Determine the [x, y] coordinate at the center of the cell enclosing the given text.  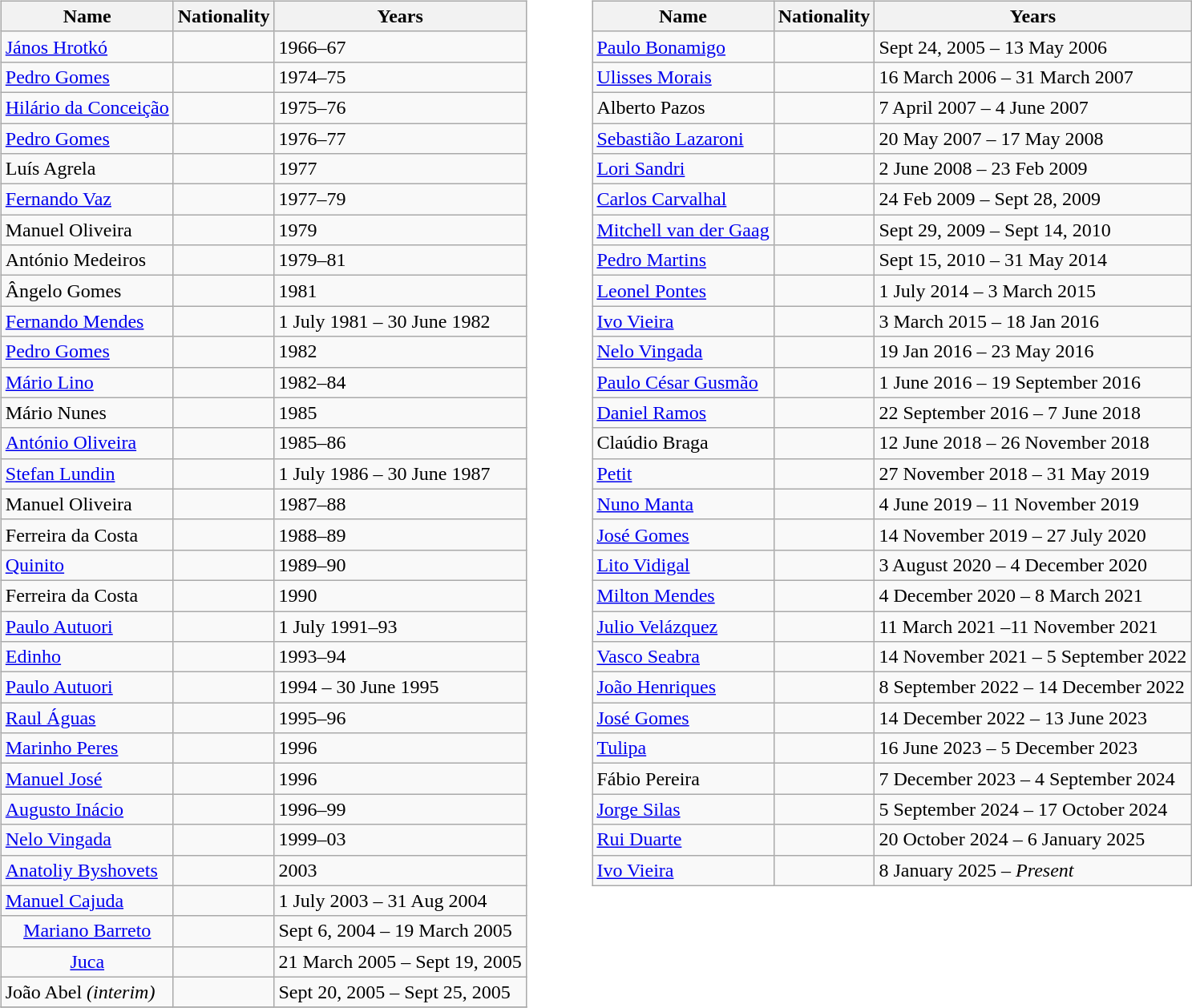
António Medeiros [87, 260]
Vasco Seabra [683, 657]
Mariano Barreto [87, 931]
1 July 2003 – 31 Aug 2004 [400, 901]
João Abel (interim) [87, 992]
Anatoliy Byshovets [87, 870]
Manuel José [87, 779]
1985 [400, 413]
1 July 1981 – 30 June 1982 [400, 321]
Tulipa [683, 748]
Mário Lino [87, 382]
António Oliveira [87, 443]
Jorge Silas [683, 809]
1996–99 [400, 809]
20 May 2007 – 17 May 2008 [1032, 139]
Rui Duarte [683, 840]
1982–84 [400, 382]
1987–88 [400, 504]
Fernando Vaz [87, 200]
Julio Velázquez [683, 626]
1990 [400, 595]
1976–77 [400, 139]
Luís Agrela [87, 169]
8 January 2025 – Present [1032, 870]
Edinho [87, 657]
1 July 1986 – 30 June 1987 [400, 474]
Mitchell van der Gaag [683, 230]
1974–75 [400, 77]
Sept 6, 2004 – 19 March 2005 [400, 931]
Ulisses Morais [683, 77]
1 July 2014 – 3 March 2015 [1032, 291]
14 November 2019 – 27 July 2020 [1032, 534]
12 June 2018 – 26 November 2018 [1032, 443]
Claúdio Braga [683, 443]
1989–90 [400, 565]
Fernando Mendes [87, 321]
4 December 2020 – 8 March 2021 [1032, 595]
1966–67 [400, 46]
1994 – 30 June 1995 [400, 687]
21 March 2005 – Sept 19, 2005 [400, 962]
1 July 1991–93 [400, 626]
8 September 2022 – 14 December 2022 [1032, 687]
Marinho Peres [87, 748]
Paulo Bonamigo [683, 46]
Hilário da Conceição [87, 107]
Sept 15, 2010 – 31 May 2014 [1032, 260]
Stefan Lundin [87, 474]
Manuel Cajuda [87, 901]
1982 [400, 352]
Mário Nunes [87, 413]
11 March 2021 –11 November 2021 [1032, 626]
Paulo César Gusmão [683, 382]
Raul Águas [87, 718]
2 June 2008 – 23 Feb 2009 [1032, 169]
Quinito [87, 565]
22 September 2016 – 7 June 2018 [1032, 413]
1975–76 [400, 107]
1993–94 [400, 657]
20 October 2024 – 6 January 2025 [1032, 840]
Leonel Pontes [683, 291]
16 March 2006 – 31 March 2007 [1032, 77]
19 Jan 2016 – 23 May 2016 [1032, 352]
7 April 2007 – 4 June 2007 [1032, 107]
Sebastião Lazaroni [683, 139]
1977 [400, 169]
Sept 20, 2005 – Sept 25, 2005 [400, 992]
Fábio Pereira [683, 779]
Lori Sandri [683, 169]
16 June 2023 – 5 December 2023 [1032, 748]
1979 [400, 230]
5 September 2024 – 17 October 2024 [1032, 809]
4 June 2019 – 11 November 2019 [1032, 504]
Lito Vidigal [683, 565]
Daniel Ramos [683, 413]
3 August 2020 – 4 December 2020 [1032, 565]
24 Feb 2009 – Sept 28, 2009 [1032, 200]
Milton Mendes [683, 595]
1985–86 [400, 443]
1999–03 [400, 840]
1 June 2016 – 19 September 2016 [1032, 382]
Ângelo Gomes [87, 291]
14 December 2022 – 13 June 2023 [1032, 718]
Augusto Inácio [87, 809]
1981 [400, 291]
João Henriques [683, 687]
1977–79 [400, 200]
3 March 2015 – 18 Jan 2016 [1032, 321]
7 December 2023 – 4 September 2024 [1032, 779]
2003 [400, 870]
1979–81 [400, 260]
1995–96 [400, 718]
Sept 24, 2005 – 13 May 2006 [1032, 46]
Juca [87, 962]
János Hrotkó [87, 46]
1988–89 [400, 534]
Petit [683, 474]
Pedro Martins [683, 260]
Carlos Carvalhal [683, 200]
14 November 2021 – 5 September 2022 [1032, 657]
Sept 29, 2009 – Sept 14, 2010 [1032, 230]
Alberto Pazos [683, 107]
27 November 2018 – 31 May 2019 [1032, 474]
Nuno Manta [683, 504]
